Determine the (x, y) coordinate at the center of the cell enclosing the given text.  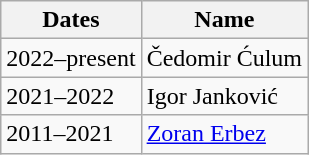
Name (224, 20)
Igor Janković (224, 96)
2022–present (71, 58)
Zoran Erbez (224, 134)
2021–2022 (71, 96)
Čedomir Ćulum (224, 58)
Dates (71, 20)
2011–2021 (71, 134)
